Output the [X, Y] coordinate of the center of the cell containing the given text.  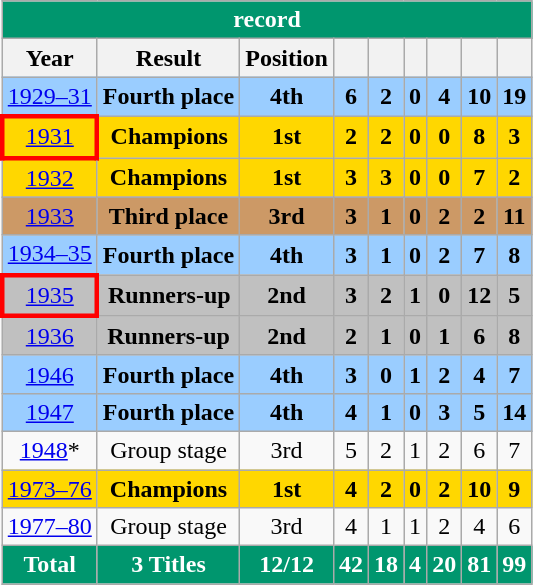
Year [50, 58]
14 [514, 412]
record [267, 20]
Third place [168, 216]
1936 [50, 336]
1933 [50, 216]
11 [514, 216]
1929–31 [50, 97]
Result [168, 58]
1948* [50, 450]
1947 [50, 412]
Position [287, 58]
20 [444, 565]
1946 [50, 374]
1973–76 [50, 489]
19 [514, 97]
12/12 [287, 565]
12 [480, 296]
1934–35 [50, 255]
99 [514, 565]
1977–80 [50, 527]
1932 [50, 178]
Total [50, 565]
1935 [50, 296]
3 Titles [168, 565]
9 [514, 489]
81 [480, 565]
1931 [50, 136]
42 [350, 565]
18 [386, 565]
